Determine the (X, Y) coordinate at the center of the cell enclosing the given text.  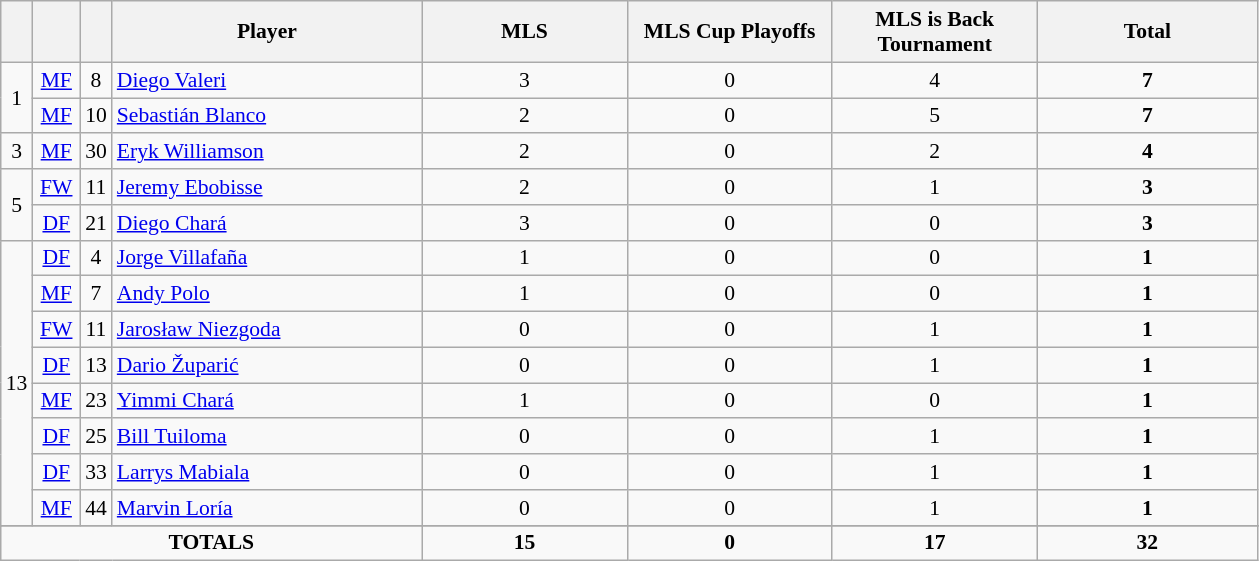
Jeremy Ebobisse (267, 187)
Player (267, 32)
Andy Polo (267, 294)
25 (96, 437)
Yimmi Chará (267, 401)
Dario Župarić (267, 365)
32 (1147, 543)
Total (1147, 32)
30 (96, 152)
44 (96, 508)
Eryk Williamson (267, 152)
Larrys Mabiala (267, 472)
10 (96, 116)
Sebastián Blanco (267, 116)
MLS Cup Playoffs (730, 32)
Marvin Loría (267, 508)
Diego Chará (267, 223)
Jarosław Niezgoda (267, 330)
Bill Tuiloma (267, 437)
17 (934, 543)
23 (96, 401)
15 (524, 543)
Jorge Villafaña (267, 258)
Diego Valeri (267, 80)
TOTALS (212, 543)
MLS (524, 32)
33 (96, 472)
21 (96, 223)
8 (96, 80)
MLS is Back Tournament (934, 32)
